Identify which cell holds the provided text, then report its [X, Y] central coordinate. 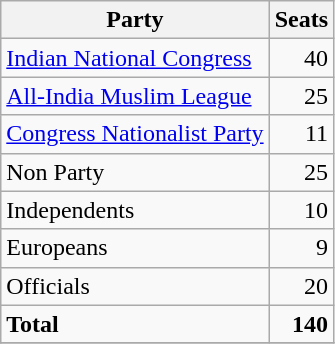
Total [135, 324]
Non Party [135, 172]
Party [135, 20]
Europeans [135, 248]
Independents [135, 210]
Officials [135, 286]
Seats [301, 20]
Indian National Congress [135, 58]
Congress Nationalist Party [135, 134]
10 [301, 210]
9 [301, 248]
11 [301, 134]
40 [301, 58]
140 [301, 324]
20 [301, 286]
All-India Muslim League [135, 96]
